Output the [x, y] coordinate of the center of the cell containing the given text.  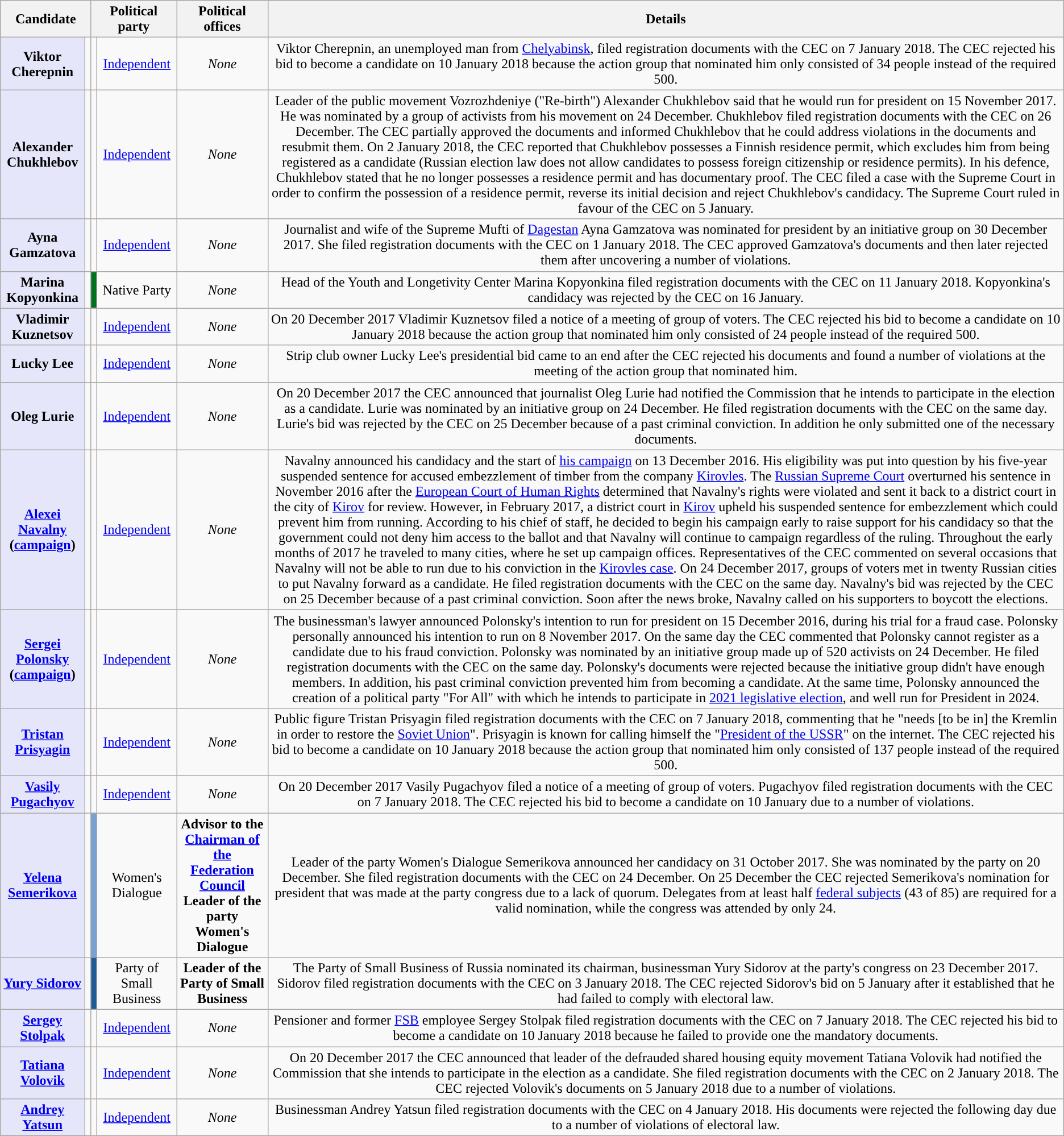
Leader of the Party of Small Business [223, 984]
Native Party [137, 290]
Vladimir Kuznetsov [43, 326]
Lucky Lee [43, 364]
Details [666, 19]
Andrey Yatsun [43, 1118]
Tristan Prisyagin [43, 741]
Alexander Chukhlebov [43, 155]
Political party [134, 19]
Candidate [45, 19]
Women's Dialogue [137, 885]
Alexei Navalny(campaign) [43, 530]
Political offices [223, 19]
Marina Kopyonkina [43, 290]
Ayna Gamzatova [43, 245]
Party of Small Business [137, 984]
Yelena Semerikova [43, 885]
Oleg Lurie [43, 416]
Sergey Stolpak [43, 1028]
Sergei Polonsky(campaign) [43, 658]
Viktor Cherepnin [43, 64]
Yury Sidorov [43, 984]
Tatiana Volovik [43, 1073]
Advisor to the Chairman of the Federation CouncilLeader of the party Women's Dialogue [223, 885]
Vasily Pugachyov [43, 794]
